For the text-containing cell, return its midpoint in [X, Y] coordinate format. 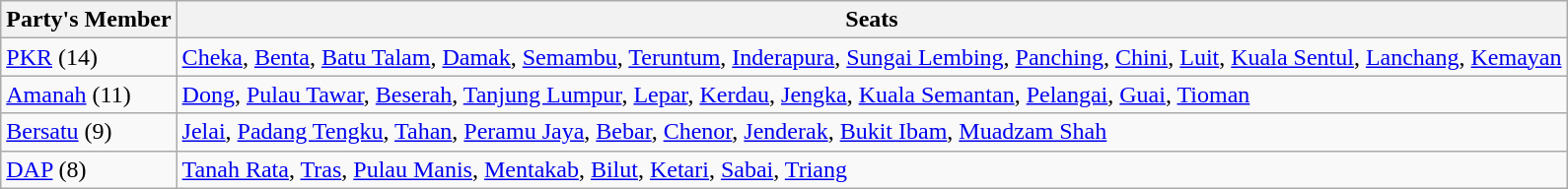
Party's Member [89, 20]
PKR (14) [89, 57]
Tanah Rata, Tras, Pulau Manis, Mentakab, Bilut, Ketari, Sabai, Triang [872, 169]
Cheka, Benta, Batu Talam, Damak, Semambu, Teruntum, Inderapura, Sungai Lembing, Panching, Chini, Luit, Kuala Sentul, Lanchang, Kemayan [872, 57]
DAP (8) [89, 169]
Amanah (11) [89, 94]
Seats [872, 20]
Jelai, Padang Tengku, Tahan, Peramu Jaya, Bebar, Chenor, Jenderak, Bukit Ibam, Muadzam Shah [872, 132]
Bersatu (9) [89, 132]
Dong, Pulau Tawar, Beserah, Tanjung Lumpur, Lepar, Kerdau, Jengka, Kuala Semantan, Pelangai, Guai, Tioman [872, 94]
